Pinpoint the cell where the given text exists, returning its [x, y] midpoint coordinate. 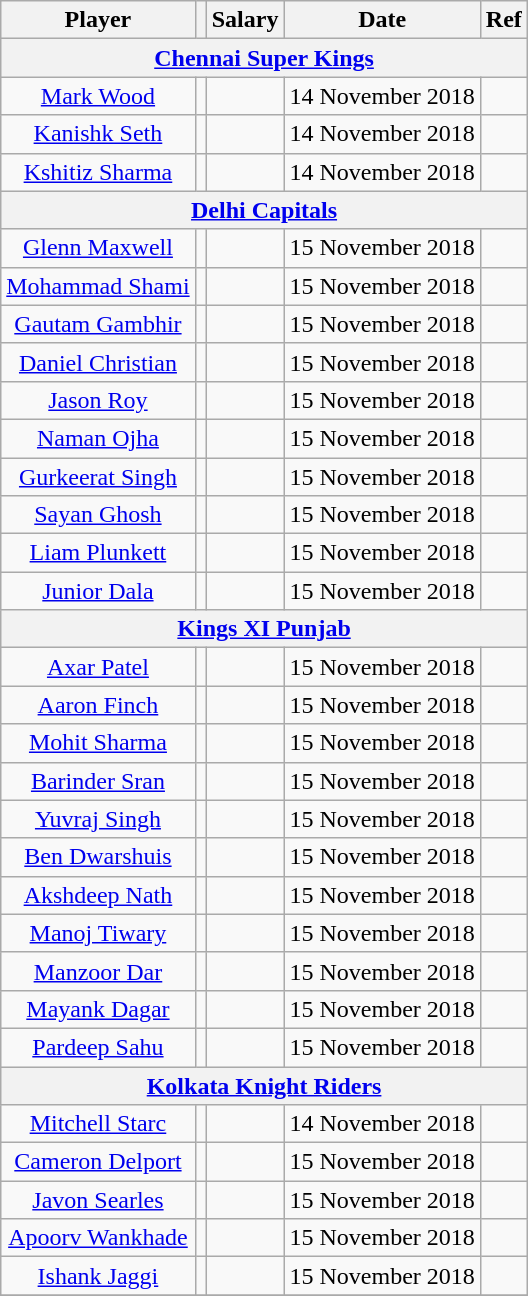
Akshdeep Nath [98, 895]
Kshitiz Sharma [98, 172]
Aaron Finch [98, 705]
Sayan Ghosh [98, 515]
Gurkeerat Singh [98, 477]
Junior Dala [98, 591]
Ishank Jaggi [98, 1276]
Liam Plunkett [98, 553]
Manoj Tiwary [98, 933]
Ben Dwarshuis [98, 857]
Mayank Dagar [98, 1009]
Naman Ojha [98, 438]
Apoorv Wankhade [98, 1238]
Javon Searles [98, 1200]
Chennai Super Kings [264, 58]
Mohammad Shami [98, 286]
Kolkata Knight Riders [264, 1085]
Salary [245, 20]
Daniel Christian [98, 362]
Gautam Gambhir [98, 324]
Barinder Sran [98, 781]
Cameron Delport [98, 1162]
Kanishk Seth [98, 134]
Manzoor Dar [98, 971]
Jason Roy [98, 400]
Ref [504, 20]
Glenn Maxwell [98, 248]
Mitchell Starc [98, 1124]
Pardeep Sahu [98, 1047]
Mohit Sharma [98, 743]
Mark Wood [98, 96]
Date [382, 20]
Axar Patel [98, 667]
Player [98, 20]
Yuvraj Singh [98, 819]
Kings XI Punjab [264, 629]
Delhi Capitals [264, 210]
